Identify which cell holds the provided text, then report its [X, Y] central coordinate. 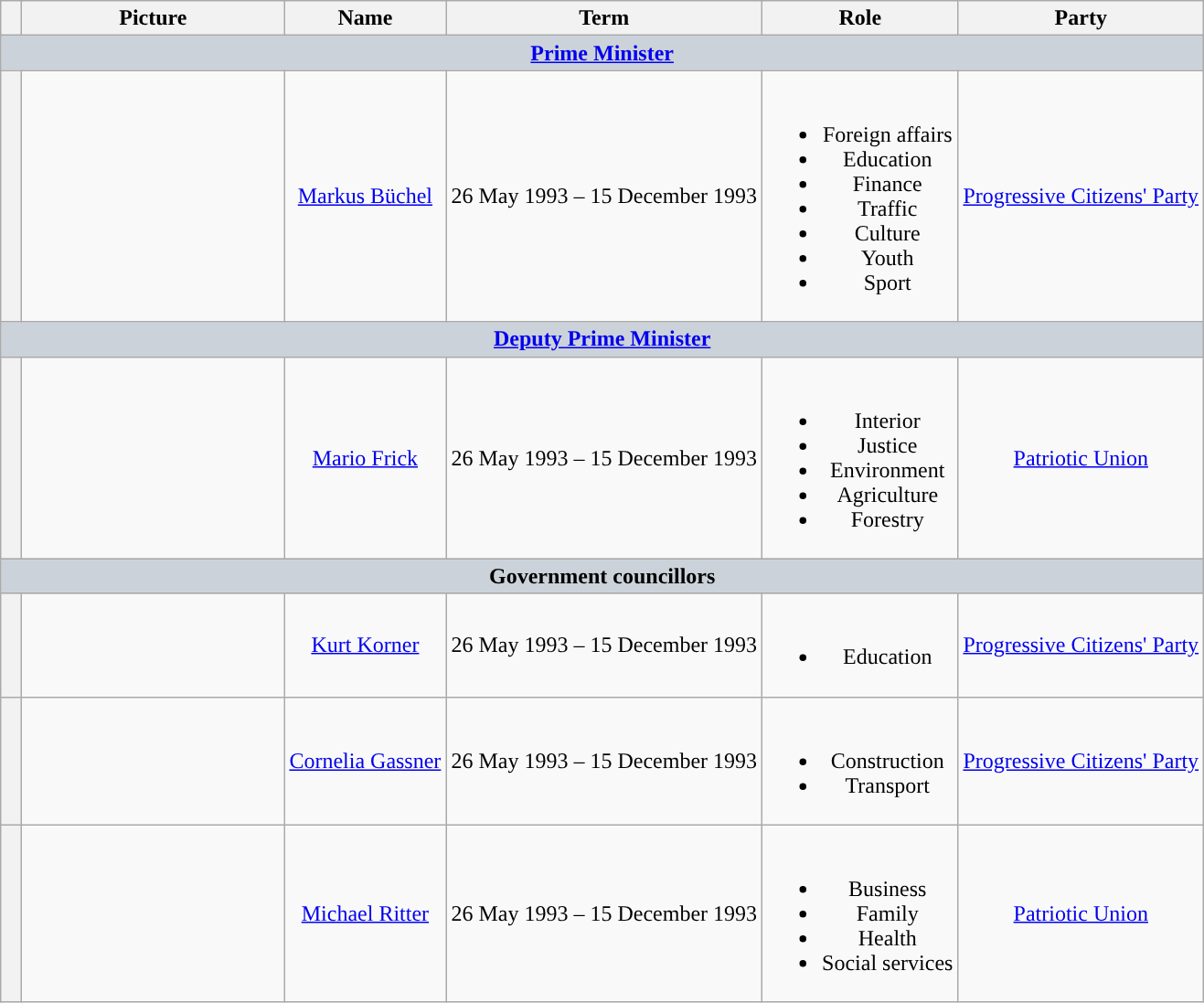
Government councillors [602, 576]
Deputy Prime Minister [602, 339]
Mario Frick [366, 457]
Foreign affairsEducationFinanceTrafficCultureYouthSport [860, 196]
Michael Ritter [366, 913]
Term [604, 18]
Cornelia Gassner [366, 761]
Kurt Korner [366, 646]
BusinessFamilyHealthSocial services [860, 913]
Name [366, 18]
Markus Büchel [366, 196]
Role [860, 18]
Picture [154, 18]
Education [860, 646]
ConstructionTransport [860, 761]
Prime Minister [602, 53]
Party [1081, 18]
InteriorJusticeEnvironmentAgricultureForestry [860, 457]
